Identify which cell holds the provided text, then report its (x, y) central coordinate. 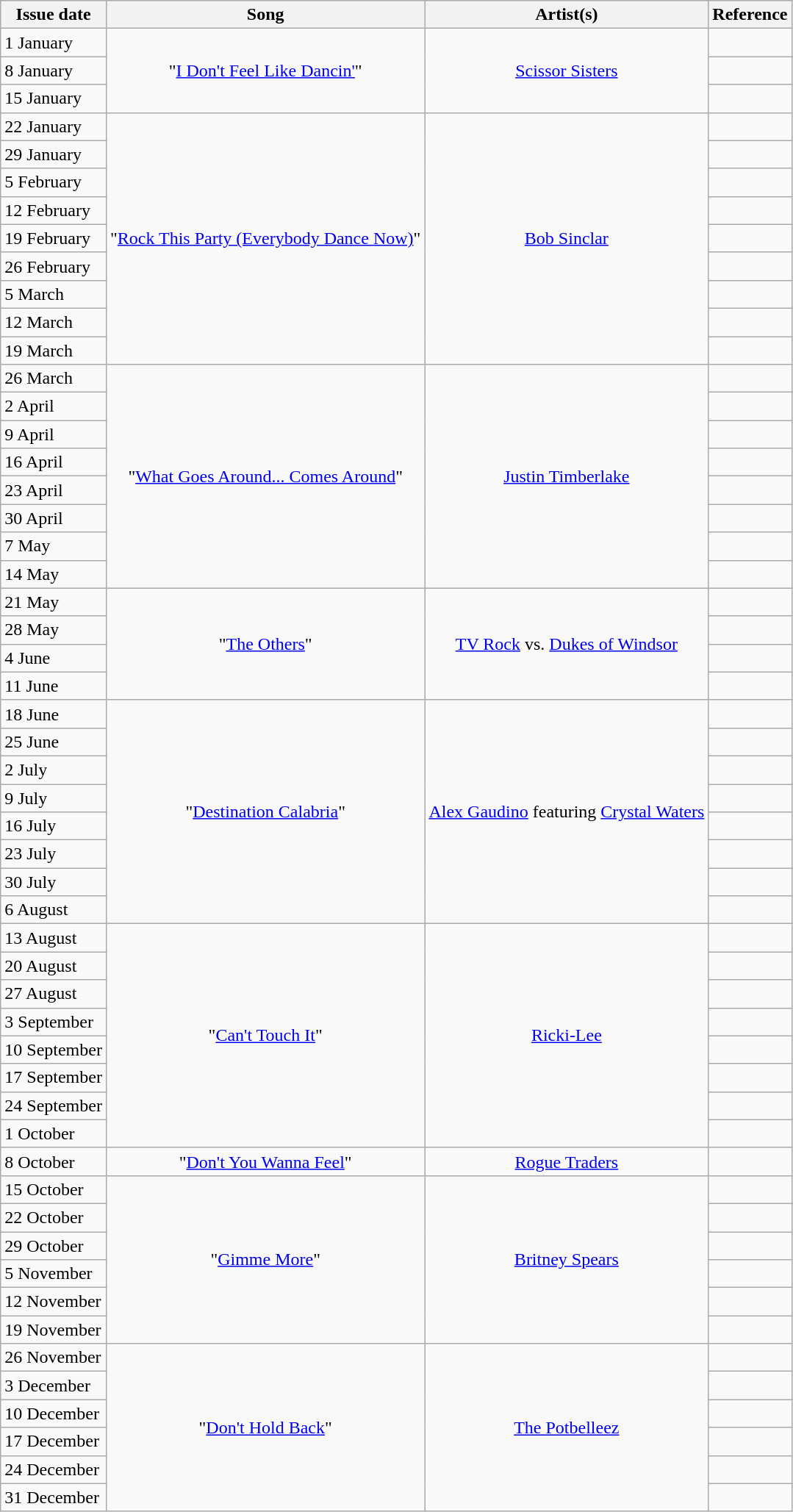
Rogue Traders (567, 1161)
29 January (54, 154)
"Don't You Wanna Feel" (265, 1161)
27 August (54, 994)
"Rock This Party (Everybody Dance Now)" (265, 238)
"The Others" (265, 644)
17 December (54, 1441)
2 July (54, 770)
8 October (54, 1161)
1 January (54, 43)
26 February (54, 266)
12 February (54, 210)
12 March (54, 322)
29 October (54, 1246)
4 June (54, 658)
28 May (54, 630)
"Destination Calabria" (265, 811)
3 September (54, 1022)
9 April (54, 434)
15 October (54, 1189)
Britney Spears (567, 1259)
"Can't Touch It" (265, 1036)
The Potbelleez (567, 1427)
3 December (54, 1386)
5 February (54, 182)
5 March (54, 294)
10 December (54, 1414)
23 July (54, 854)
24 December (54, 1469)
"What Goes Around... Comes Around" (265, 476)
Scissor Sisters (567, 71)
Song (265, 15)
22 January (54, 126)
21 May (54, 602)
13 August (54, 938)
11 June (54, 686)
Ricki-Lee (567, 1036)
14 May (54, 574)
7 May (54, 546)
17 September (54, 1078)
30 July (54, 882)
16 April (54, 462)
30 April (54, 518)
"Don't Hold Back" (265, 1427)
1 October (54, 1133)
Bob Sinclar (567, 238)
18 June (54, 714)
31 December (54, 1497)
8 January (54, 71)
26 March (54, 379)
26 November (54, 1358)
16 July (54, 826)
19 March (54, 351)
2 April (54, 406)
19 February (54, 238)
6 August (54, 910)
20 August (54, 966)
25 June (54, 742)
Reference (750, 15)
Issue date (54, 15)
22 October (54, 1217)
19 November (54, 1330)
23 April (54, 490)
"Gimme More" (265, 1259)
Justin Timberlake (567, 476)
9 July (54, 798)
24 September (54, 1106)
12 November (54, 1302)
Alex Gaudino featuring Crystal Waters (567, 811)
15 January (54, 98)
TV Rock vs. Dukes of Windsor (567, 644)
"I Don't Feel Like Dancin'" (265, 71)
10 September (54, 1050)
Artist(s) (567, 15)
5 November (54, 1274)
